Scan for the cell matching the given text and deliver its [X, Y] coordinate at center. 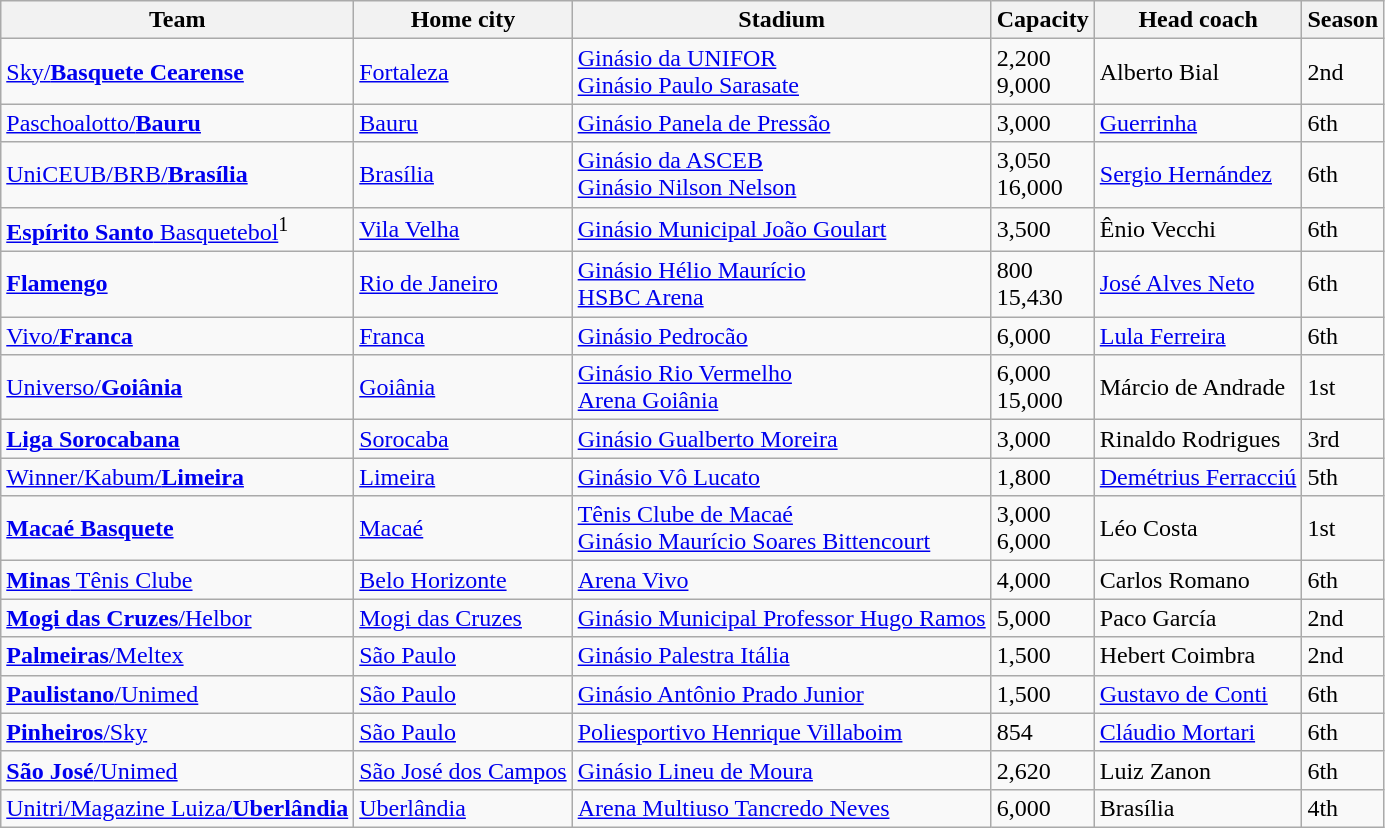
Guerrinha [1198, 123]
4,000 [1042, 580]
5th [1343, 477]
Macaé [463, 528]
1,800 [1042, 477]
Lula Ferreira [1198, 336]
Winner/Kabum/Limeira [178, 477]
2,200 9,000 [1042, 72]
Rinaldo Rodrigues [1198, 439]
Vila Velha [463, 230]
Ênio Vecchi [1198, 230]
Universo/Goiânia [178, 388]
Palmeiras/Meltex [178, 656]
Hebert Coimbra [1198, 656]
Ginásio Gualberto Moreira [782, 439]
Ginásio Municipal Professor Hugo Ramos [782, 618]
Flamengo [178, 284]
3rd [1343, 439]
Head coach [1198, 20]
Sky/Basquete Cearense [178, 72]
Bauru [463, 123]
José Alves Neto [1198, 284]
Franca [463, 336]
Demétrius Ferracciú [1198, 477]
Ginásio Vô Lucato [782, 477]
Paco García [1198, 618]
Léo Costa [1198, 528]
Mogi das Cruzes [463, 618]
Ginásio da UNIFOR Ginásio Paulo Sarasate [782, 72]
3,050 16,000 [1042, 174]
Pinheiros/Sky [178, 732]
Mogi das Cruzes/Helbor [178, 618]
Home city [463, 20]
Capacity [1042, 20]
Uberlândia [463, 808]
Gustavo de Conti [1198, 694]
Minas Tênis Clube [178, 580]
Alberto Bial [1198, 72]
Tênis Clube de Macaé Ginásio Maurício Soares Bittencourt [782, 528]
Fortaleza [463, 72]
Ginásio Palestra Itália [782, 656]
Ginásio Rio Vermelho Arena Goiânia [782, 388]
Ginásio Lineu de Moura [782, 770]
Unitri/Magazine Luiza/Uberlândia [178, 808]
Season [1343, 20]
Paulistano/Unimed [178, 694]
Espírito Santo Basquetebol1 [178, 230]
Ginásio Panela de Pressão [782, 123]
Ginásio da ASCEB Ginásio Nilson Nelson [782, 174]
Ginásio Pedrocão [782, 336]
São José dos Campos [463, 770]
Arena Vivo [782, 580]
Paschoalotto/Bauru [178, 123]
Carlos Romano [1198, 580]
Limeira [463, 477]
Márcio de Andrade [1198, 388]
800 15,430 [1042, 284]
3,000 6,000 [1042, 528]
Macaé Basquete [178, 528]
5,000 [1042, 618]
2,620 [1042, 770]
Team [178, 20]
Poliesportivo Henrique Villaboim [782, 732]
São José/Unimed [178, 770]
Sorocaba [463, 439]
Stadium [782, 20]
UniCEUB/BRB/Brasília [178, 174]
Goiânia [463, 388]
Ginásio Municipal João Goulart [782, 230]
Ginásio Antônio Prado Junior [782, 694]
4th [1343, 808]
3,500 [1042, 230]
Rio de Janeiro [463, 284]
Luiz Zanon [1198, 770]
Liga Sorocabana [178, 439]
6,000 15,000 [1042, 388]
854 [1042, 732]
Belo Horizonte [463, 580]
Sergio Hernández [1198, 174]
Ginásio Hélio Maurício HSBC Arena [782, 284]
Cláudio Mortari [1198, 732]
Vivo/Franca [178, 336]
Arena Multiuso Tancredo Neves [782, 808]
